Provide the (X, Y) coordinate of the cell's center where the given text is located.  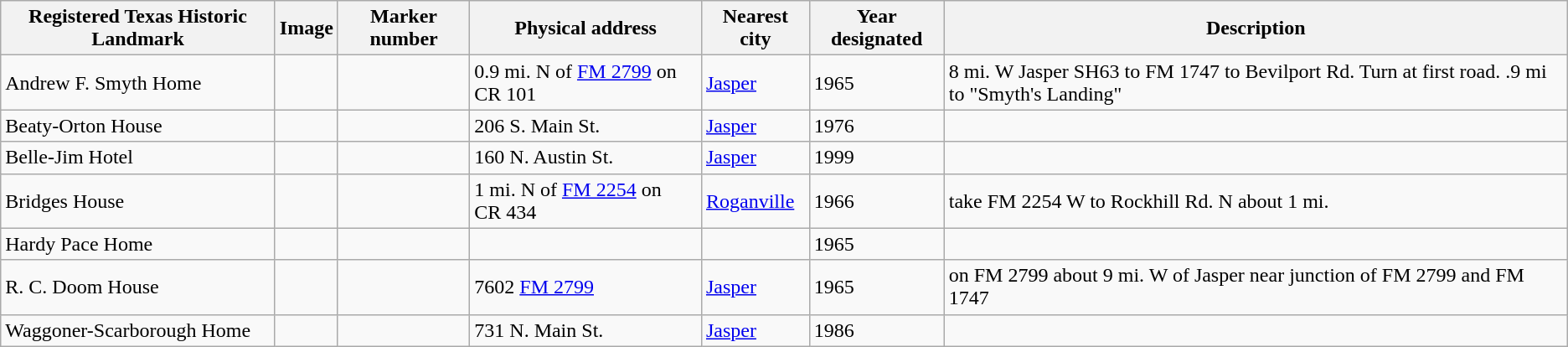
206 S. Main St. (586, 126)
R. C. Doom House (138, 287)
0.9 mi. N of FM 2799 on CR 101 (586, 82)
731 N. Main St. (586, 330)
Image (307, 28)
Registered Texas Historic Landmark (138, 28)
1 mi. N of FM 2254 on CR 434 (586, 201)
Roganville (756, 201)
1976 (876, 126)
160 N. Austin St. (586, 158)
Belle-Jim Hotel (138, 158)
Nearest city (756, 28)
Year designated (876, 28)
Marker number (404, 28)
Bridges House (138, 201)
8 mi. W Jasper SH63 to FM 1747 to Bevilport Rd. Turn at first road. .9 mi to "Smyth's Landing" (1256, 82)
1999 (876, 158)
on FM 2799 about 9 mi. W of Jasper near junction of FM 2799 and FM 1747 (1256, 287)
1966 (876, 201)
1986 (876, 330)
Physical address (586, 28)
Beaty-Orton House (138, 126)
Hardy Pace Home (138, 244)
7602 FM 2799 (586, 287)
Waggoner-Scarborough Home (138, 330)
Andrew F. Smyth Home (138, 82)
Description (1256, 28)
take FM 2254 W to Rockhill Rd. N about 1 mi. (1256, 201)
